Capture the cell that displays the provided text and extract its [X, Y] central coordinate. 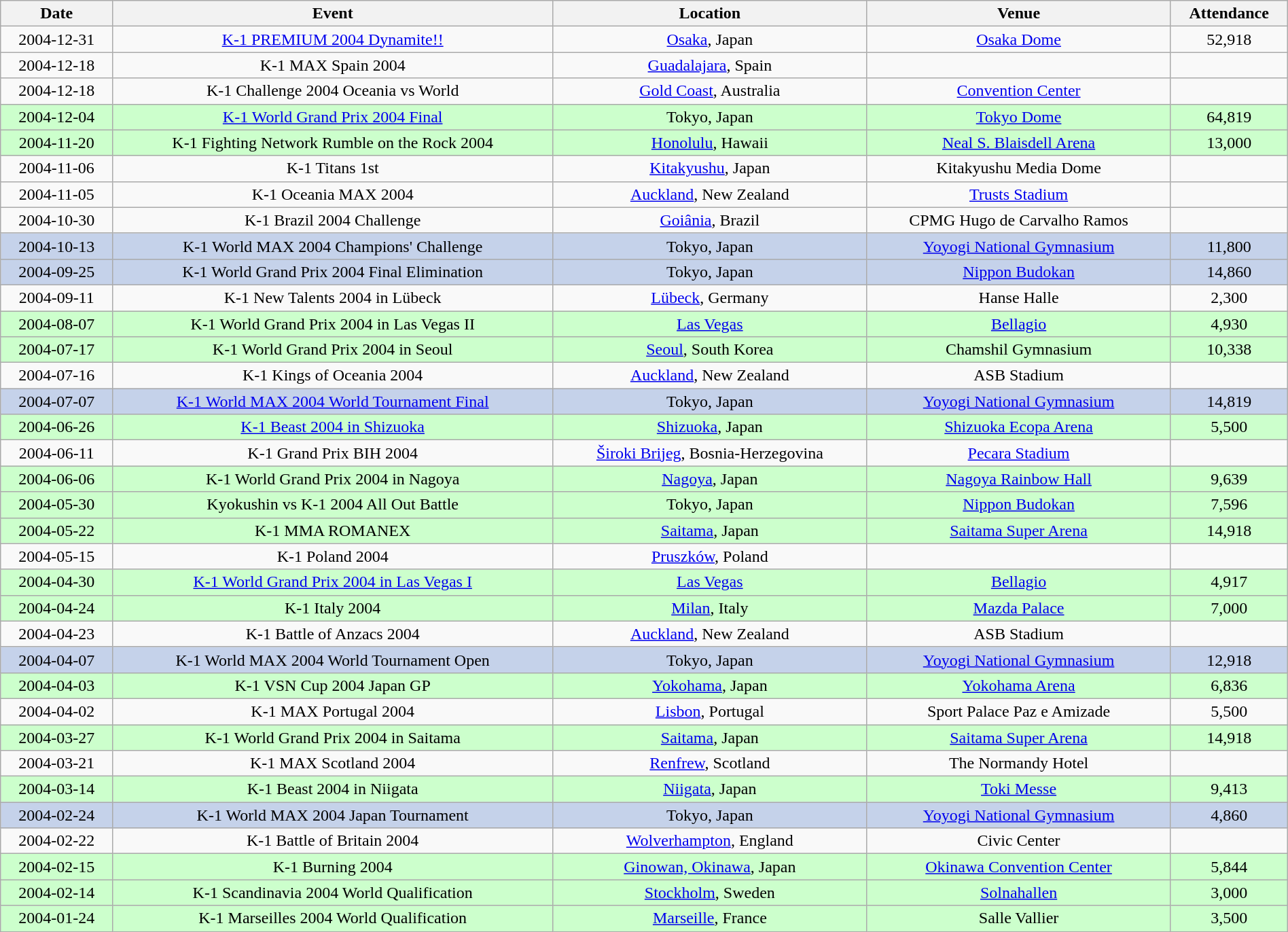
2004-11-05 [57, 194]
K-1 MMA ROMANEX [333, 531]
K-1 Burning 2004 [333, 867]
2004-06-26 [57, 427]
Location [710, 14]
Marseille, France [710, 918]
64,819 [1229, 117]
3,500 [1229, 918]
K-1 Beast 2004 in Niigata [333, 789]
2,300 [1229, 298]
2004-10-13 [57, 246]
2004-09-11 [57, 298]
10,338 [1229, 350]
2004-02-15 [57, 867]
K-1 MAX Scotland 2004 [333, 764]
Goiânia, Brazil [710, 220]
Lisbon, Portugal [710, 711]
K-1 World Grand Prix 2004 in Las Vegas I [333, 582]
2004-04-02 [57, 711]
K-1 Scandinavia 2004 World Qualification [333, 893]
K-1 Titans 1st [333, 168]
K-1 Oceania MAX 2004 [333, 194]
2004-06-11 [57, 453]
Tokyo Dome [1019, 117]
Hanse Halle [1019, 298]
2004-04-03 [57, 685]
4,917 [1229, 582]
2004-05-30 [57, 505]
K-1 VSN Cup 2004 Japan GP [333, 685]
K-1 World Grand Prix 2004 in Saitama [333, 737]
Niigata, Japan [710, 789]
Salle Vallier [1019, 918]
2004-05-15 [57, 556]
Venue [1019, 14]
Kyokushin vs K-1 2004 All Out Battle [333, 505]
14,860 [1229, 272]
Event [333, 14]
13,000 [1229, 143]
6,836 [1229, 685]
Osaka, Japan [710, 39]
K-1 Battle of Britain 2004 [333, 841]
2004-12-04 [57, 117]
K-1 New Talents 2004 in Lübeck [333, 298]
12,918 [1229, 660]
Stockholm, Sweden [710, 893]
K-1 World Grand Prix 2004 Final Elimination [333, 272]
K-1 Fighting Network Rumble on the Rock 2004 [333, 143]
Pecara Stadium [1019, 453]
Mazda Palace [1019, 608]
Yokohama Arena [1019, 685]
Okinawa Convention Center [1019, 867]
K-1 World Grand Prix 2004 in Las Vegas II [333, 324]
K-1 World Grand Prix 2004 in Nagoya [333, 479]
K-1 World MAX 2004 World Tournament Final [333, 401]
2004-11-20 [57, 143]
2004-01-24 [57, 918]
Renfrew, Scotland [710, 764]
14,819 [1229, 401]
2004-04-30 [57, 582]
7,000 [1229, 608]
K-1 World MAX 2004 World Tournament Open [333, 660]
Civic Center [1019, 841]
2004-10-30 [57, 220]
2004-02-22 [57, 841]
4,930 [1229, 324]
K-1 Challenge 2004 Oceania vs World [333, 91]
Date [57, 14]
2004-09-25 [57, 272]
K-1 Brazil 2004 Challenge [333, 220]
Kitakyushu, Japan [710, 168]
Guadalajara, Spain [710, 65]
2004-07-16 [57, 376]
4,860 [1229, 815]
7,596 [1229, 505]
Convention Center [1019, 91]
2004-07-17 [57, 350]
K-1 Italy 2004 [333, 608]
2004-03-21 [57, 764]
Pruszków, Poland [710, 556]
5,844 [1229, 867]
Nagoya Rainbow Hall [1019, 479]
CPMG Hugo de Carvalho Ramos [1019, 220]
K-1 Poland 2004 [333, 556]
2004-02-24 [57, 815]
3,000 [1229, 893]
9,639 [1229, 479]
2004-04-07 [57, 660]
9,413 [1229, 789]
The Normandy Hotel [1019, 764]
K-1 Marseilles 2004 World Qualification [333, 918]
K-1 MAX Portugal 2004 [333, 711]
2004-06-06 [57, 479]
K-1 World MAX 2004 Champions' Challenge [333, 246]
Široki Brijeg, Bosnia-Herzegovina [710, 453]
Ginowan, Okinawa, Japan [710, 867]
2004-02-14 [57, 893]
2004-04-23 [57, 634]
Wolverhampton, England [710, 841]
Seoul, South Korea [710, 350]
Milan, Italy [710, 608]
Kitakyushu Media Dome [1019, 168]
2004-11-06 [57, 168]
K-1 Beast 2004 in Shizuoka [333, 427]
Shizuoka, Japan [710, 427]
Yokohama, Japan [710, 685]
2004-03-14 [57, 789]
2004-07-07 [57, 401]
K-1 Kings of Oceania 2004 [333, 376]
Sport Palace Paz e Amizade [1019, 711]
Neal S. Blaisdell Arena [1019, 143]
52,918 [1229, 39]
Gold Coast, Australia [710, 91]
K-1 Battle of Anzacs 2004 [333, 634]
Chamshil Gymnasium [1019, 350]
K-1 MAX Spain 2004 [333, 65]
Attendance [1229, 14]
Lübeck, Germany [710, 298]
2004-03-27 [57, 737]
Nagoya, Japan [710, 479]
K-1 World MAX 2004 Japan Tournament [333, 815]
K-1 Grand Prix BIH 2004 [333, 453]
K-1 World Grand Prix 2004 Final [333, 117]
Toki Messe [1019, 789]
Shizuoka Ecopa Arena [1019, 427]
Solnahallen [1019, 893]
K-1 World Grand Prix 2004 in Seoul [333, 350]
2004-05-22 [57, 531]
2004-04-24 [57, 608]
Trusts Stadium [1019, 194]
2004-12-31 [57, 39]
Honolulu, Hawaii [710, 143]
Osaka Dome [1019, 39]
2004-08-07 [57, 324]
K-1 PREMIUM 2004 Dynamite!! [333, 39]
11,800 [1229, 246]
